Output the [X, Y] coordinate of the center of the cell containing the given text.  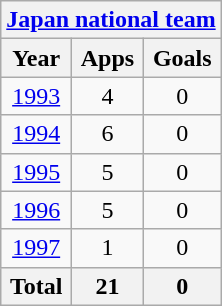
1994 [36, 134]
1997 [36, 248]
1993 [36, 96]
1995 [36, 172]
21 [108, 286]
1996 [36, 210]
Year [36, 58]
Total [36, 286]
Japan national team [111, 20]
Apps [108, 58]
4 [108, 96]
1 [108, 248]
6 [108, 134]
Goals [182, 58]
